Provide the [x, y] coordinate of the cell's center where the given text is located.  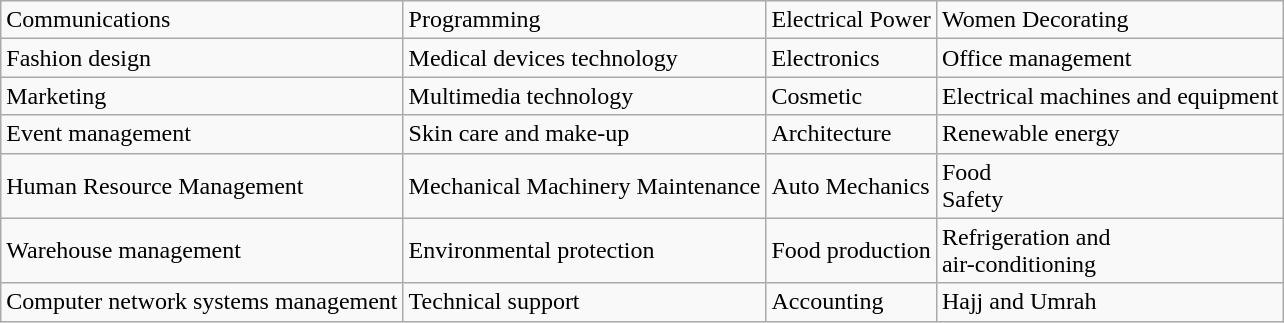
Women Decorating [1110, 20]
Marketing [202, 96]
Cosmetic [851, 96]
Architecture [851, 134]
Renewable energy [1110, 134]
Technical support [584, 302]
Computer network systems management [202, 302]
Human Resource Management [202, 186]
Medical devices technology [584, 58]
Programming [584, 20]
Refrigeration andair-conditioning [1110, 250]
Warehouse management [202, 250]
Electrical machines and equipment [1110, 96]
Fashion design [202, 58]
Multimedia technology [584, 96]
Auto Mechanics [851, 186]
Electronics [851, 58]
Accounting [851, 302]
Mechanical Machinery Maintenance [584, 186]
FoodSafety [1110, 186]
Office management [1110, 58]
Food production [851, 250]
Electrical Power [851, 20]
Communications [202, 20]
Skin care and make-up [584, 134]
Hajj and Umrah [1110, 302]
Event management [202, 134]
Environmental protection [584, 250]
